Pinpoint the cell where the given text exists, returning its (x, y) midpoint coordinate. 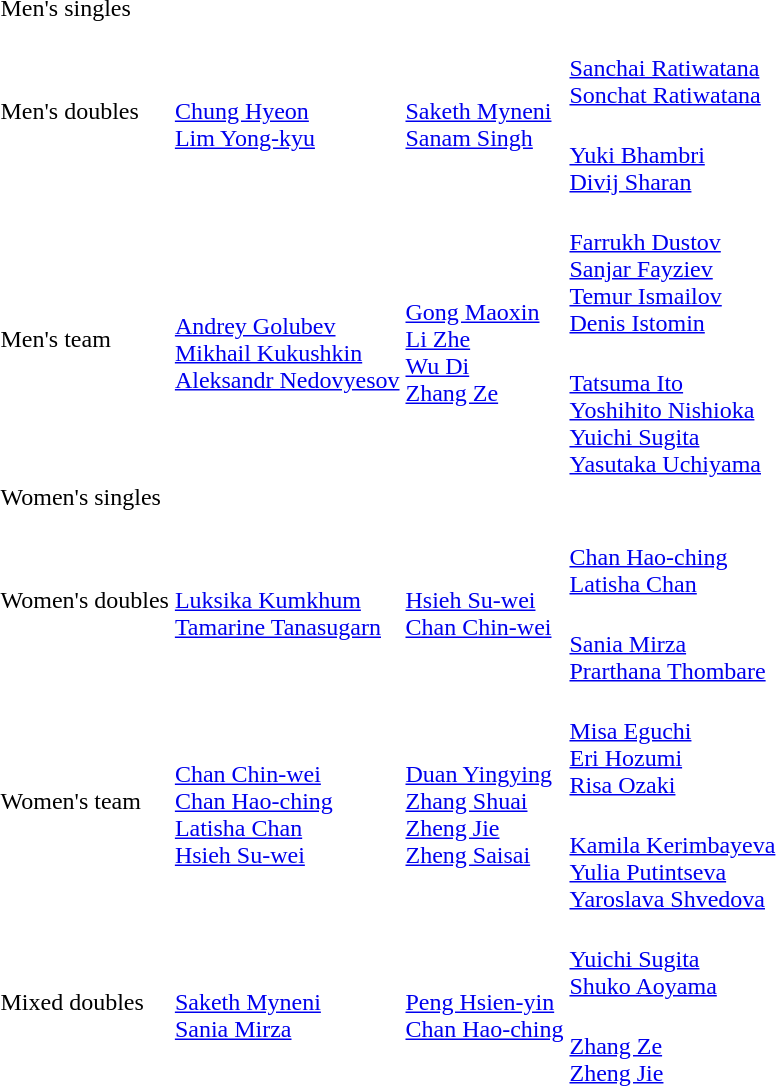
Hsieh Su-weiChan Chin-wei (484, 600)
Saketh MyneniSanam Singh (484, 112)
Andrey GolubevMikhail KukushkinAleksandr Nedovyesov (287, 340)
Chung HyeonLim Yong-kyu (287, 112)
Luksika KumkhumTamarine Tanasugarn (287, 600)
Gong MaoxinLi ZheWu DiZhang Ze (484, 340)
Chan Chin-weiChan Hao-chingLatisha ChanHsieh Su-wei (287, 802)
Duan YingyingZhang ShuaiZheng JieZheng Saisai (484, 802)
